Detect which cell encompasses the target text, then output its (x, y) center coordinate. 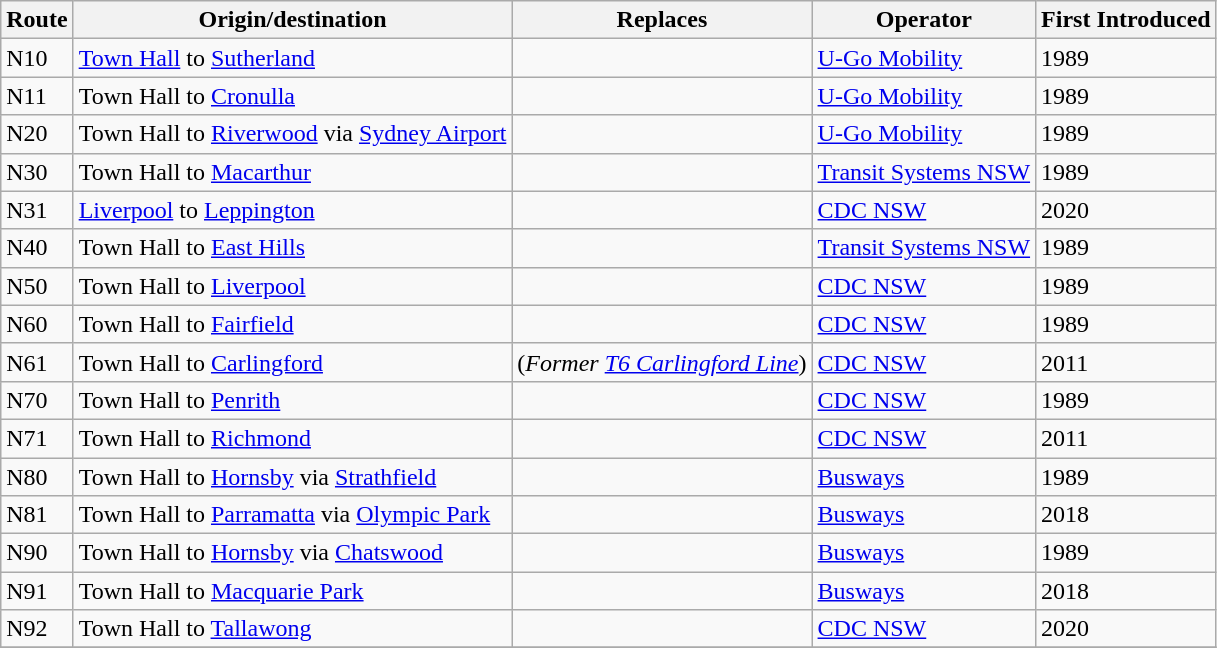
Liverpool to Leppington (292, 210)
N20 (37, 134)
N61 (37, 362)
Town Hall to Tallawong (292, 629)
Town Hall to Penrith (292, 400)
N90 (37, 553)
N10 (37, 58)
N92 (37, 629)
N91 (37, 591)
Town Hall to Hornsby via Chatswood (292, 553)
(Former T6 Carlingford Line) (662, 362)
Town Hall to Riverwood via Sydney Airport (292, 134)
Town Hall to Cronulla (292, 96)
Town Hall to Fairfield (292, 324)
N11 (37, 96)
Town Hall to Liverpool (292, 286)
Town Hall to Parramatta via Olympic Park (292, 515)
Operator (924, 20)
N71 (37, 438)
N40 (37, 248)
Town Hall to East Hills (292, 248)
N30 (37, 172)
N60 (37, 324)
Origin/destination (292, 20)
Town Hall to Carlingford (292, 362)
N80 (37, 477)
Town Hall to Richmond (292, 438)
Town Hall to Sutherland (292, 58)
Route (37, 20)
Town Hall to Macarthur (292, 172)
N50 (37, 286)
Replaces (662, 20)
N81 (37, 515)
First Introduced (1126, 20)
N70 (37, 400)
Town Hall to Hornsby via Strathfield (292, 477)
Town Hall to Macquarie Park (292, 591)
N31 (37, 210)
